Search for the cell housing the specified text and yield its (x, y) center coordinate. 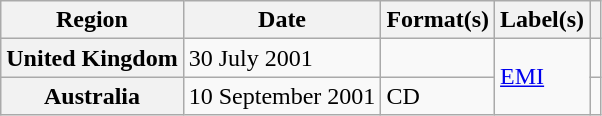
United Kingdom (92, 58)
EMI (542, 77)
Australia (92, 96)
Label(s) (542, 20)
10 September 2001 (282, 96)
Format(s) (438, 20)
30 July 2001 (282, 58)
Date (282, 20)
Region (92, 20)
CD (438, 96)
